Pinpoint the cell where the given text exists, returning its (x, y) midpoint coordinate. 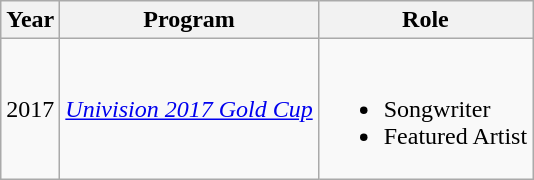
Year (30, 20)
SongwriterFeatured Artist (425, 109)
Univision 2017 Gold Cup (189, 109)
Program (189, 20)
Role (425, 20)
2017 (30, 109)
